From the cell containing the given text, extract its center point as (x, y) coordinate. 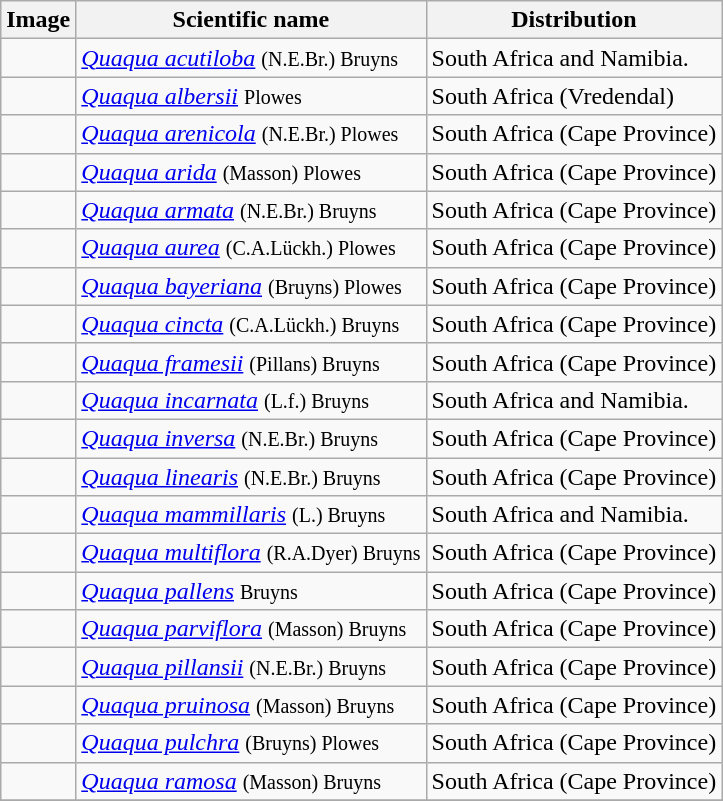
Quaqua armata (N.E.Br.) Bruyns (251, 210)
Quaqua pillansii (N.E.Br.) Bruyns (251, 667)
Quaqua mammillaris (L.) Bruyns (251, 515)
Quaqua parviflora (Masson) Bruyns (251, 629)
Quaqua cincta (C.A.Lückh.) Bruyns (251, 324)
Quaqua bayeriana (Bruyns) Plowes (251, 286)
Quaqua inversa (N.E.Br.) Bruyns (251, 438)
Quaqua pulchra (Bruyns) Plowes (251, 743)
Quaqua pallens Bruyns (251, 591)
Quaqua linearis (N.E.Br.) Bruyns (251, 477)
Quaqua acutiloba (N.E.Br.) Bruyns (251, 58)
South Africa (Vredendal) (574, 96)
Quaqua framesii (Pillans) Bruyns (251, 362)
Quaqua multiflora (R.A.Dyer) Bruyns (251, 553)
Quaqua albersii Plowes (251, 96)
Quaqua ramosa (Masson) Bruyns (251, 781)
Quaqua incarnata (L.f.) Bruyns (251, 400)
Quaqua pruinosa (Masson) Bruyns (251, 705)
Quaqua arenicola (N.E.Br.) Plowes (251, 134)
Distribution (574, 20)
Scientific name (251, 20)
Quaqua arida (Masson) Plowes (251, 172)
Image (38, 20)
Quaqua aurea (C.A.Lückh.) Plowes (251, 248)
